Return (x, y) of the center of cell containing provided text 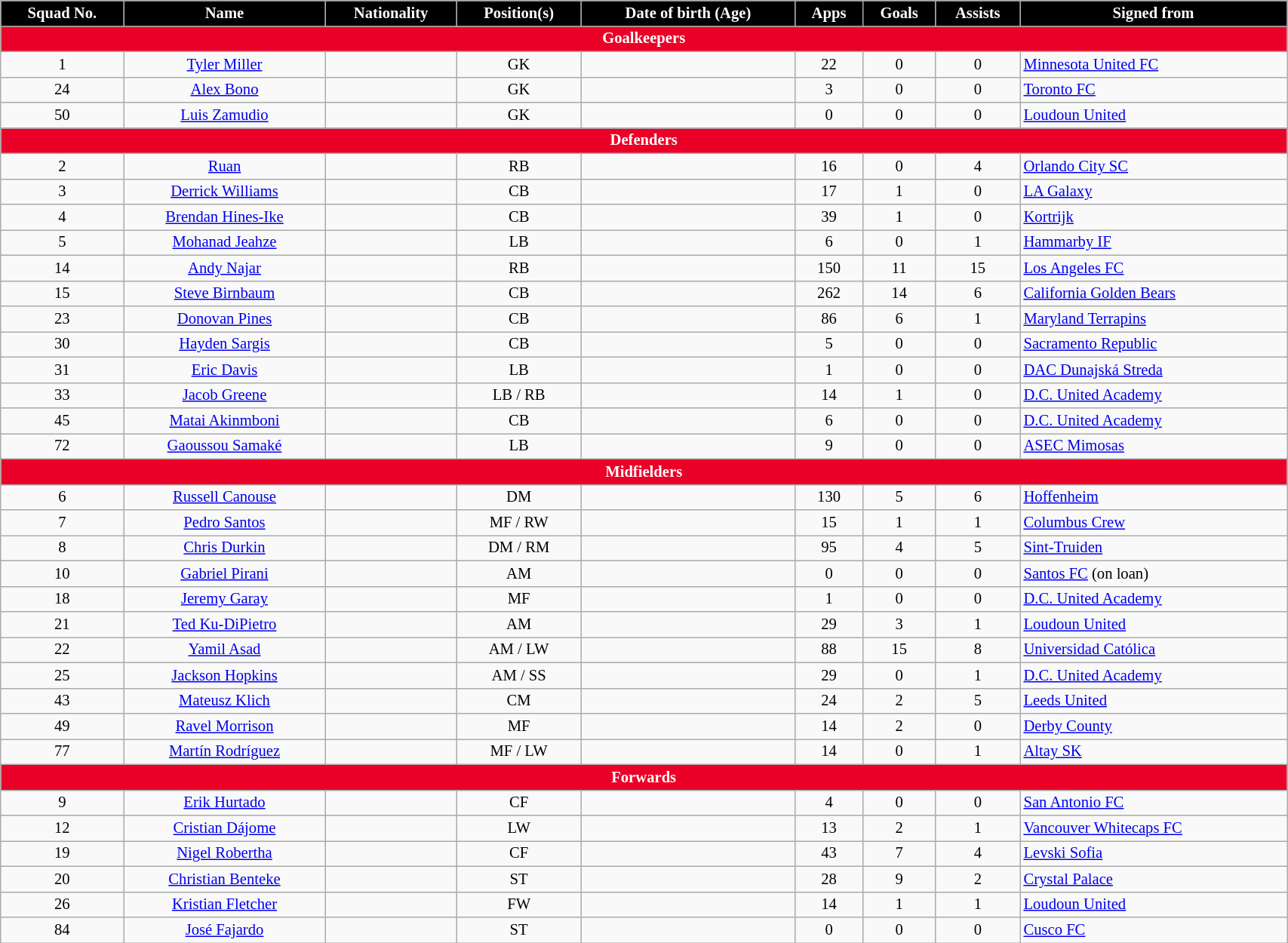
Yamil Asad (225, 650)
MF / RW (519, 523)
Defenders (644, 140)
LW (519, 828)
26 (62, 905)
ASEC Mimosas (1154, 446)
17 (828, 192)
Erik Hurtado (225, 803)
Los Angeles FC (1154, 268)
88 (828, 650)
Eric Davis (225, 370)
Pedro Santos (225, 523)
Nationality (391, 13)
Vancouver Whitecaps FC (1154, 828)
262 (828, 293)
86 (828, 319)
Jackson Hopkins (225, 675)
25 (62, 675)
Squad No. (62, 13)
Toronto FC (1154, 90)
Ruan (225, 166)
Nigel Robertha (225, 853)
Hammarby IF (1154, 242)
Levski Sofia (1154, 853)
Martín Rodríguez (225, 751)
Jeremy Garay (225, 599)
Matai Akinmboni (225, 420)
LA Galaxy (1154, 192)
Gaoussou Samaké (225, 446)
72 (62, 446)
Cusco FC (1154, 930)
Apps (828, 13)
84 (62, 930)
21 (62, 624)
Tyler Miller (225, 64)
Derby County (1154, 726)
Minnesota United FC (1154, 64)
AM / SS (519, 675)
49 (62, 726)
Goalkeepers (644, 38)
Forwards (644, 777)
Donovan Pines (225, 319)
Kristian Fletcher (225, 905)
Mohanad Jeahze (225, 242)
Steve Birnbaum (225, 293)
Date of birth (Age) (688, 13)
DM / RM (519, 548)
DM (519, 497)
19 (62, 853)
30 (62, 344)
95 (828, 548)
Altay SK (1154, 751)
11 (899, 268)
Position(s) (519, 13)
Hayden Sargis (225, 344)
18 (62, 599)
12 (62, 828)
Andy Najar (225, 268)
23 (62, 319)
10 (62, 573)
150 (828, 268)
13 (828, 828)
20 (62, 879)
San Antonio FC (1154, 803)
DAC Dunajská Streda (1154, 370)
Orlando City SC (1154, 166)
Luis Zamudio (225, 115)
Crystal Palace (1154, 879)
Signed from (1154, 13)
Alex Bono (225, 90)
Chris Durkin (225, 548)
Mateusz Klich (225, 701)
28 (828, 879)
33 (62, 395)
Santos FC (on loan) (1154, 573)
Brendan Hines-Ike (225, 217)
Universidad Católica (1154, 650)
Assists (978, 13)
MF / LW (519, 751)
Maryland Terrapins (1154, 319)
California Golden Bears (1154, 293)
José Fajardo (225, 930)
Christian Benteke (225, 879)
Columbus Crew (1154, 523)
Sint-Truiden (1154, 548)
77 (62, 751)
Jacob Greene (225, 395)
Derrick Williams (225, 192)
Goals (899, 13)
CM (519, 701)
AM / LW (519, 650)
LB / RB (519, 395)
16 (828, 166)
50 (62, 115)
Hoffenheim (1154, 497)
Gabriel Pirani (225, 573)
45 (62, 420)
FW (519, 905)
39 (828, 217)
31 (62, 370)
Leeds United (1154, 701)
Cristian Dájome (225, 828)
Sacramento Republic (1154, 344)
Name (225, 13)
Ted Ku-DiPietro (225, 624)
Russell Canouse (225, 497)
Ravel Morrison (225, 726)
130 (828, 497)
Midfielders (644, 471)
Kortrijk (1154, 217)
